Find where the given text appears and provide that cell's center as (x, y) coordinate. 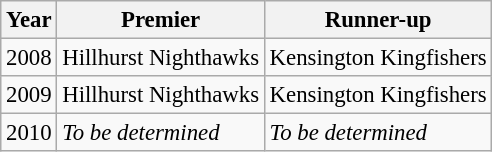
Year (29, 20)
2010 (29, 133)
Premier (160, 20)
Runner-up (378, 20)
2009 (29, 95)
2008 (29, 58)
